For the text-containing cell, return its midpoint in [x, y] coordinate format. 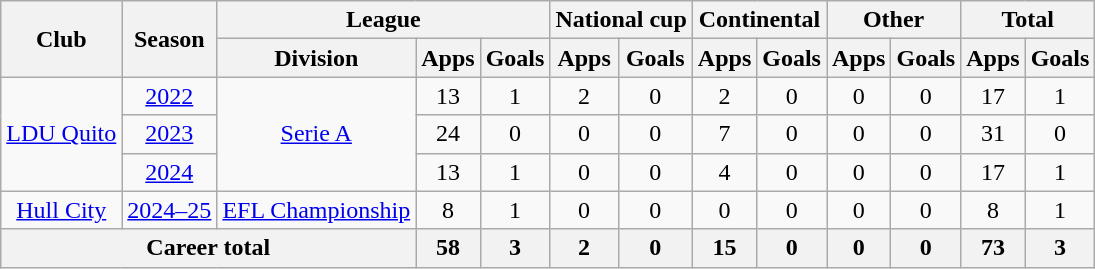
24 [448, 134]
31 [993, 134]
League [384, 20]
National cup [621, 20]
Continental [759, 20]
Career total [208, 248]
Season [170, 39]
Total [1028, 20]
73 [993, 248]
Hull City [62, 210]
2024 [170, 172]
15 [724, 248]
Division [316, 58]
Club [62, 39]
LDU Quito [62, 134]
58 [448, 248]
2022 [170, 96]
Other [893, 20]
4 [724, 172]
7 [724, 134]
EFL Championship [316, 210]
Serie A [316, 134]
2024–25 [170, 210]
2023 [170, 134]
